Capture the cell that displays the provided text and extract its (X, Y) central coordinate. 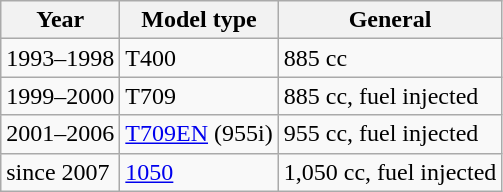
1,050 cc, fuel injected (390, 172)
T709 (199, 96)
1993–1998 (60, 58)
Model type (199, 20)
T709EN (955i) (199, 134)
885 cc (390, 58)
885 cc, fuel injected (390, 96)
955 cc, fuel injected (390, 134)
1050 (199, 172)
T400 (199, 58)
2001–2006 (60, 134)
since 2007 (60, 172)
General (390, 20)
Year (60, 20)
1999–2000 (60, 96)
